Pinpoint the cell where the given text exists, returning its [x, y] midpoint coordinate. 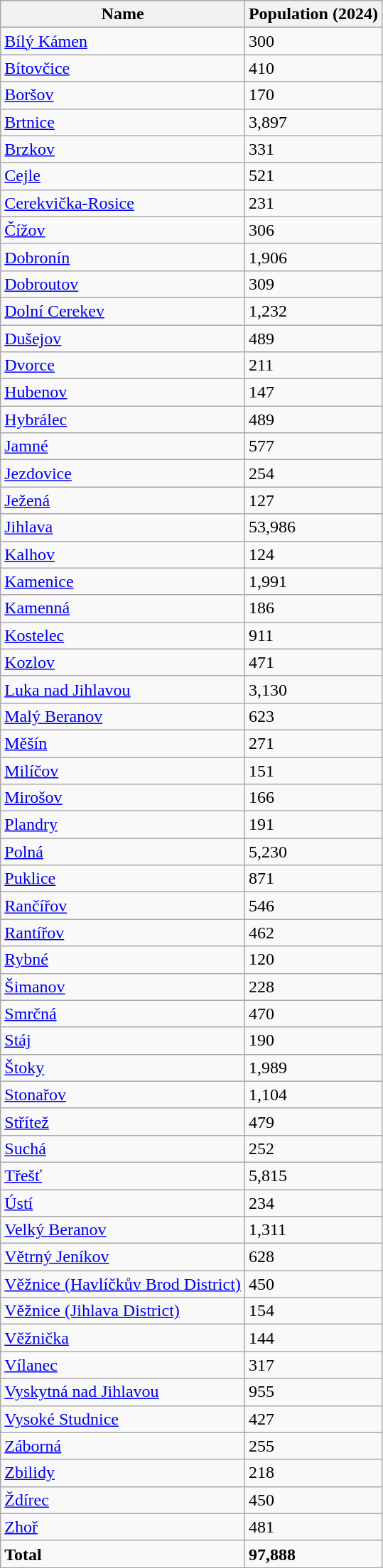
1,989 [313, 1068]
317 [313, 1365]
Rančířov [123, 906]
228 [313, 987]
Mirošov [123, 798]
Total [123, 1554]
Dušejov [123, 339]
1,311 [313, 1230]
3,897 [313, 122]
955 [313, 1392]
Stonařov [123, 1095]
Záborná [123, 1446]
Štoky [123, 1068]
190 [313, 1041]
Plandry [123, 825]
Zbilidy [123, 1473]
218 [313, 1473]
Vyskytná nad Jihlavou [123, 1392]
Ždírec [123, 1500]
410 [313, 68]
Dobronín [123, 257]
331 [313, 149]
Kalhov [123, 554]
5,230 [313, 852]
Name [123, 14]
Ústí [123, 1203]
462 [313, 933]
Rantířov [123, 933]
Dobroutov [123, 284]
628 [313, 1257]
Zhoř [123, 1527]
234 [313, 1203]
Dolní Cerekev [123, 311]
252 [313, 1148]
Jamné [123, 446]
170 [313, 95]
1,104 [313, 1095]
Boršov [123, 95]
1,991 [313, 581]
255 [313, 1446]
481 [313, 1527]
Polná [123, 852]
Stáj [123, 1041]
911 [313, 635]
Brzkov [123, 149]
306 [313, 230]
144 [313, 1338]
Měšín [123, 743]
Věžnice (Jihlava District) [123, 1311]
Suchá [123, 1148]
Jezdovice [123, 473]
1,232 [313, 311]
211 [313, 366]
871 [313, 879]
427 [313, 1419]
231 [313, 203]
471 [313, 662]
Rybné [123, 960]
Střítež [123, 1122]
271 [313, 743]
Vysoké Studnice [123, 1419]
151 [313, 770]
254 [313, 473]
Čížov [123, 230]
3,130 [313, 689]
Kamenice [123, 581]
Kozlov [123, 662]
Ježená [123, 500]
147 [313, 393]
Jihlava [123, 527]
Velký Beranov [123, 1230]
Třešť [123, 1175]
Kamenná [123, 608]
Population (2024) [313, 14]
623 [313, 716]
5,815 [313, 1175]
Dvorce [123, 366]
Bítovčice [123, 68]
Větrný Jeníkov [123, 1257]
53,986 [313, 527]
Vílanec [123, 1365]
309 [313, 284]
470 [313, 1014]
Milíčov [123, 770]
127 [313, 500]
Smrčná [123, 1014]
Cerekvička-Rosice [123, 203]
1,906 [313, 257]
Bílý Kámen [123, 41]
Brtnice [123, 122]
521 [313, 176]
Malý Beranov [123, 716]
186 [313, 608]
Hybrálec [123, 420]
154 [313, 1311]
124 [313, 554]
Věžnička [123, 1338]
166 [313, 798]
Puklice [123, 879]
577 [313, 446]
Cejle [123, 176]
191 [313, 825]
546 [313, 906]
Hubenov [123, 393]
Luka nad Jihlavou [123, 689]
Věžnice (Havlíčkův Brod District) [123, 1284]
97,888 [313, 1554]
Šimanov [123, 987]
Kostelec [123, 635]
300 [313, 41]
479 [313, 1122]
120 [313, 960]
